Output the (x, y) coordinate of the center of the cell containing the given text.  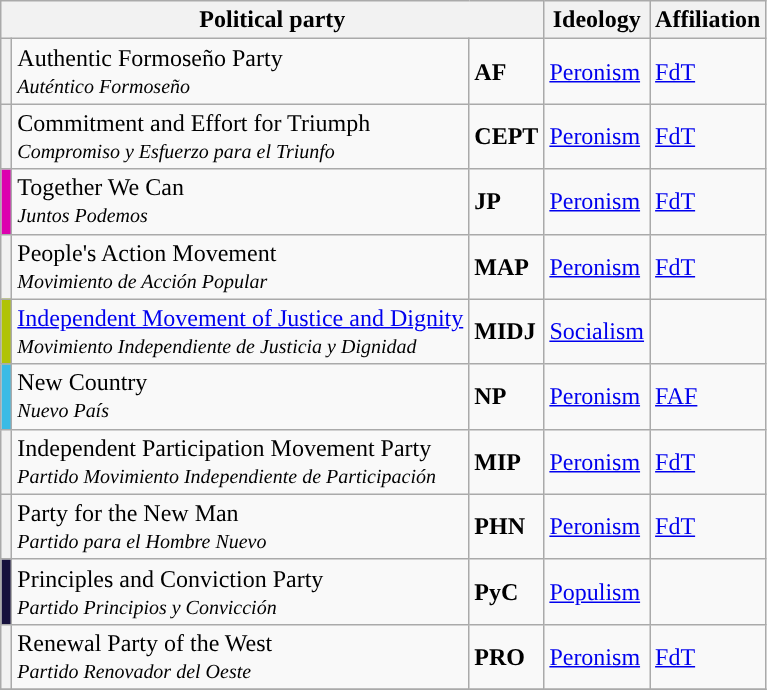
MIDJ (506, 332)
Political party (272, 20)
JP (506, 202)
Populism (597, 592)
People's Action MovementMovimiento de Acción Popular (240, 266)
Affiliation (708, 20)
FAF (708, 396)
Authentic Formoseño PartyAuténtico Formoseño (240, 72)
Socialism (597, 332)
Commitment and Effort for TriumphCompromiso y Esfuerzo para el Triunfo (240, 136)
PyC (506, 592)
New CountryNuevo País (240, 396)
Together We CanJuntos Podemos (240, 202)
MIP (506, 462)
Party for the New ManPartido para el Hombre Nuevo (240, 526)
Independent Participation Movement PartyPartido Movimiento Independiente de Participación (240, 462)
CEPT (506, 136)
PRO (506, 656)
PHN (506, 526)
AF (506, 72)
MAP (506, 266)
Ideology (597, 20)
Principles and Conviction PartyPartido Principios y Convicción (240, 592)
NP (506, 396)
Renewal Party of the WestPartido Renovador del Oeste (240, 656)
Independent Movement of Justice and DignityMovimiento Independiente de Justicia y Dignidad (240, 332)
